Determine the [x, y] coordinate at the center of the cell enclosing the given text.  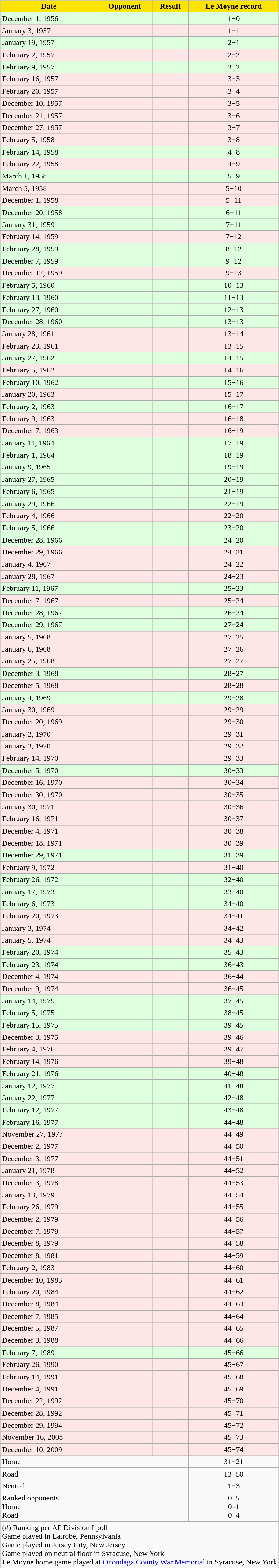
December 7, 1963 [49, 431]
Le Moyne record [234, 6]
Home [94, 1462]
December 7, 1985 [49, 1316]
December 2, 1979 [49, 1219]
December 5, 1970 [49, 770]
25−24 [234, 601]
44−60 [234, 1268]
January 29, 1966 [49, 503]
December 1, 1956 [49, 18]
12−13 [234, 309]
36−44 [234, 977]
24−20 [234, 540]
3−5 [234, 103]
February 20, 1973 [49, 916]
February 23, 1974 [49, 965]
February 15, 1975 [49, 1025]
31−40 [234, 867]
Road [94, 1474]
22−20 [234, 516]
27−27 [234, 661]
January 28, 1961 [49, 334]
19−19 [234, 467]
44−50 [234, 1146]
December 28, 1967 [49, 613]
44−62 [234, 1292]
January 6, 1968 [49, 649]
15−16 [234, 382]
December 29, 1967 [49, 625]
February 16, 1971 [49, 819]
February 4, 1966 [49, 516]
February 27, 1960 [49, 309]
February 14, 1991 [49, 1377]
December 10, 1957 [49, 103]
11−13 [234, 297]
42−48 [234, 1098]
28−28 [234, 685]
Opponent [125, 6]
30−35 [234, 795]
43−48 [234, 1110]
44−53 [234, 1183]
29−28 [234, 697]
29−33 [234, 758]
February 2, 1983 [49, 1268]
34−41 [234, 916]
December 28, 1960 [49, 322]
45−73 [234, 1437]
January 11, 1964 [49, 443]
December 3, 1975 [49, 1037]
January 4, 1967 [49, 564]
33−40 [234, 892]
February 20, 1957 [49, 91]
22−19 [234, 503]
January 5, 1968 [49, 637]
February 5, 1962 [49, 370]
February 14, 1976 [49, 1061]
6−11 [234, 213]
7−12 [234, 237]
9−13 [234, 273]
February 26, 1979 [49, 1207]
December 9, 1974 [49, 989]
February 5, 1958 [49, 140]
9−12 [234, 261]
December 28, 1992 [49, 1413]
January 30, 1971 [49, 807]
December 4, 1991 [49, 1389]
March 5, 1958 [49, 188]
December 30, 1970 [49, 795]
31−21 [234, 1462]
February 22, 1958 [49, 164]
31−39 [234, 855]
3−7 [234, 127]
8−12 [234, 249]
January 3, 1957 [49, 31]
February 10, 1962 [49, 382]
January 17, 1973 [49, 892]
30−33 [234, 770]
45−72 [234, 1425]
27−24 [234, 625]
45−68 [234, 1377]
December 29, 1971 [49, 855]
December 28, 1966 [49, 540]
44−58 [234, 1243]
44−56 [234, 1219]
2−2 [234, 55]
February 14, 1970 [49, 758]
17−19 [234, 443]
16−18 [234, 419]
39−48 [234, 1061]
14−16 [234, 370]
23−20 [234, 528]
November 16, 2008 [49, 1437]
5−11 [234, 200]
37−45 [234, 1001]
December 4, 1974 [49, 977]
February 14, 1959 [49, 237]
January 22, 1977 [49, 1098]
26−24 [234, 613]
44−59 [234, 1255]
December 7, 1979 [49, 1231]
December 8, 1981 [49, 1255]
January 30, 1969 [49, 710]
February 28, 1959 [49, 249]
November 27, 1977 [49, 1134]
February 23, 1961 [49, 346]
January 21, 1978 [49, 1171]
December 4, 1971 [49, 831]
December 2, 1977 [49, 1146]
January 27, 1965 [49, 479]
44−61 [234, 1280]
February 26, 1990 [49, 1365]
44−54 [234, 1195]
29−29 [234, 710]
16−17 [234, 407]
4−8 [234, 152]
December 5, 1987 [49, 1328]
3−6 [234, 115]
29−32 [234, 746]
December 7, 1959 [49, 261]
1−1 [234, 31]
15−17 [234, 394]
December 3, 1968 [49, 673]
February 6, 1965 [49, 491]
45−74 [234, 1449]
December 27, 1957 [49, 127]
March 1, 1958 [49, 176]
December 3, 1977 [49, 1159]
32−40 [234, 879]
36−45 [234, 989]
December 29, 1966 [49, 552]
30−34 [234, 783]
December 3, 1988 [49, 1340]
45−66 [234, 1353]
44−57 [234, 1231]
January 19, 1957 [49, 43]
January 27, 1962 [49, 358]
February 26, 1972 [49, 879]
January 4, 1969 [49, 697]
1−3 [234, 1486]
January 13, 1979 [49, 1195]
24−23 [234, 576]
2−1 [234, 43]
35−43 [234, 952]
44−48 [234, 1122]
December 8, 1979 [49, 1243]
January 5, 1974 [49, 940]
24−22 [234, 564]
44−52 [234, 1171]
December 18, 1971 [49, 843]
February 16, 1977 [49, 1122]
7−11 [234, 225]
27−25 [234, 637]
January 3, 1970 [49, 746]
Ranked opponents Home Road [94, 1507]
December 10, 1983 [49, 1280]
December 21, 1957 [49, 115]
February 20, 1984 [49, 1292]
February 7, 1989 [49, 1353]
February 21, 1976 [49, 1073]
February 2, 1957 [49, 55]
January 14, 1975 [49, 1001]
3−2 [234, 67]
36−43 [234, 965]
February 1, 1964 [49, 455]
Result [170, 6]
December 3, 1978 [49, 1183]
45−70 [234, 1401]
December 12, 1959 [49, 273]
December 7, 1967 [49, 601]
4−9 [234, 164]
34−40 [234, 904]
44−49 [234, 1134]
December 22, 1992 [49, 1401]
34−43 [234, 940]
13−15 [234, 346]
20−19 [234, 479]
December 20, 1958 [49, 213]
14−15 [234, 358]
3−8 [234, 140]
13−50 [234, 1474]
5−9 [234, 176]
December 16, 1970 [49, 783]
December 29, 1994 [49, 1425]
13−14 [234, 334]
27−26 [234, 649]
39−45 [234, 1025]
25−23 [234, 589]
3−4 [234, 91]
February 5, 1960 [49, 285]
3−3 [234, 79]
January 20, 1963 [49, 394]
13−13 [234, 322]
44−63 [234, 1304]
December 20, 1969 [49, 722]
30−36 [234, 807]
44−64 [234, 1316]
December 10, 2009 [49, 1449]
February 5, 1975 [49, 1013]
44−66 [234, 1340]
45−69 [234, 1389]
February 14, 1958 [49, 152]
Date [49, 6]
45−71 [234, 1413]
February 4, 1976 [49, 1049]
30−39 [234, 843]
February 9, 1972 [49, 867]
44−55 [234, 1207]
January 31, 1959 [49, 225]
January 25, 1968 [49, 661]
1−0 [234, 18]
December 1, 1958 [49, 200]
February 9, 1957 [49, 67]
January 28, 1967 [49, 576]
February 5, 1966 [49, 528]
41−48 [234, 1086]
30−38 [234, 831]
January 2, 1970 [49, 734]
January 12, 1977 [49, 1086]
February 9, 1963 [49, 419]
February 13, 1960 [49, 297]
39−47 [234, 1049]
16−19 [234, 431]
February 6, 1973 [49, 904]
January 9, 1965 [49, 467]
February 2, 1963 [49, 407]
44−51 [234, 1159]
34−42 [234, 928]
December 5, 1968 [49, 685]
30−37 [234, 819]
January 3, 1974 [49, 928]
10−13 [234, 285]
February 11, 1967 [49, 589]
24−21 [234, 552]
45−67 [234, 1365]
0–50–10–4 [234, 1507]
39−46 [234, 1037]
44−65 [234, 1328]
Neutral [94, 1486]
18−19 [234, 455]
29−31 [234, 734]
28−27 [234, 673]
21−19 [234, 491]
40−48 [234, 1073]
38−45 [234, 1013]
29−30 [234, 722]
February 16, 1957 [49, 79]
February 12, 1977 [49, 1110]
December 8, 1984 [49, 1304]
5−10 [234, 188]
February 20, 1974 [49, 952]
